Scan for the cell matching the given text and deliver its [X, Y] coordinate at center. 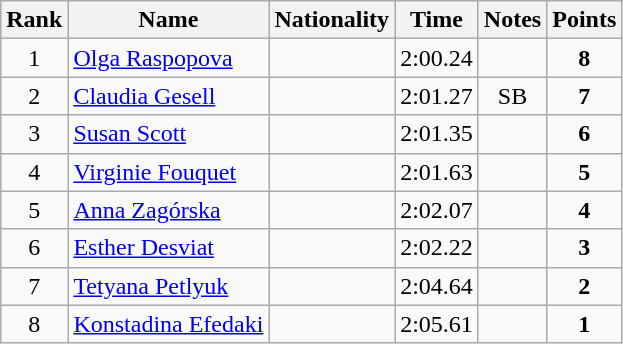
Nationality [332, 20]
Name [168, 20]
2:04.64 [437, 286]
2:01.35 [437, 134]
Notes [512, 20]
Susan Scott [168, 134]
Points [584, 20]
2:05.61 [437, 324]
2:00.24 [437, 58]
2:02.07 [437, 210]
Rank [34, 20]
Time [437, 20]
2:02.22 [437, 248]
2:01.27 [437, 96]
Konstadina Efedaki [168, 324]
Virginie Fouquet [168, 172]
SB [512, 96]
Olga Raspopova [168, 58]
Tetyana Petlyuk [168, 286]
Esther Desviat [168, 248]
Anna Zagórska [168, 210]
Claudia Gesell [168, 96]
2:01.63 [437, 172]
